Extract the (x, y) coordinate from the center of the cell holding the provided text.  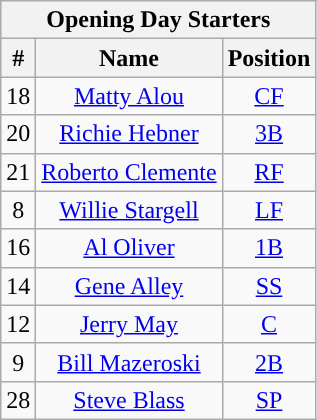
1B (269, 248)
Richie Hebner (129, 134)
CF (269, 96)
16 (18, 248)
RF (269, 172)
C (269, 324)
18 (18, 96)
14 (18, 286)
Roberto Clemente (129, 172)
Opening Day Starters (158, 20)
Willie Stargell (129, 210)
8 (18, 210)
21 (18, 172)
Steve Blass (129, 400)
Matty Alou (129, 96)
Jerry May (129, 324)
12 (18, 324)
20 (18, 134)
28 (18, 400)
Bill Mazeroski (129, 362)
SP (269, 400)
Name (129, 58)
# (18, 58)
Al Oliver (129, 248)
LF (269, 210)
SS (269, 286)
9 (18, 362)
2B (269, 362)
Gene Alley (129, 286)
3B (269, 134)
Position (269, 58)
